Extract the (x, y) coordinate from the center of the cell holding the provided text.  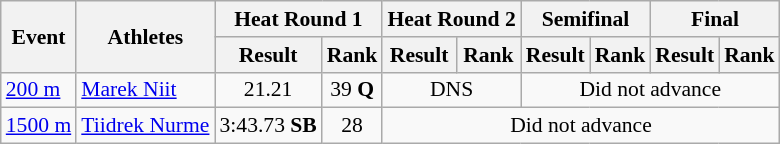
Athletes (145, 36)
3:43.73 SB (268, 126)
Tiidrek Nurme (145, 126)
39 Q (352, 90)
21.21 (268, 90)
1500 m (38, 126)
Heat Round 2 (451, 19)
28 (352, 126)
Marek Niit (145, 90)
DNS (451, 90)
Final (714, 19)
Event (38, 36)
Heat Round 1 (298, 19)
200 m (38, 90)
Semifinal (586, 19)
